Provide the (X, Y) coordinate of the cell's center where the given text is located.  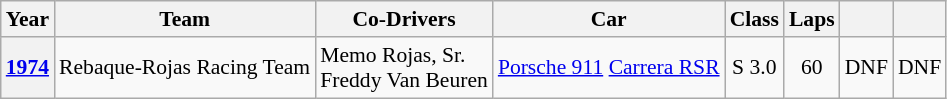
Co-Drivers (404, 19)
Class (754, 19)
Memo Rojas, Sr. Freddy Van Beuren (404, 68)
Team (184, 19)
Rebaque-Rojas Racing Team (184, 68)
60 (812, 68)
Year (28, 19)
S 3.0 (754, 68)
1974 (28, 68)
Laps (812, 19)
Car (609, 19)
Porsche 911 Carrera RSR (609, 68)
